Return (X, Y) of the center of cell containing provided text 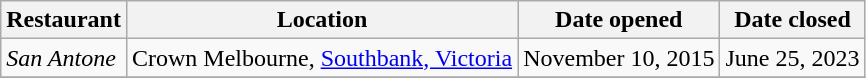
Date closed (792, 20)
Restaurant (64, 20)
Date opened (619, 20)
November 10, 2015 (619, 58)
June 25, 2023 (792, 58)
San Antone (64, 58)
Crown Melbourne, Southbank, Victoria (322, 58)
Location (322, 20)
